For the text-containing cell, return its midpoint in [X, Y] coordinate format. 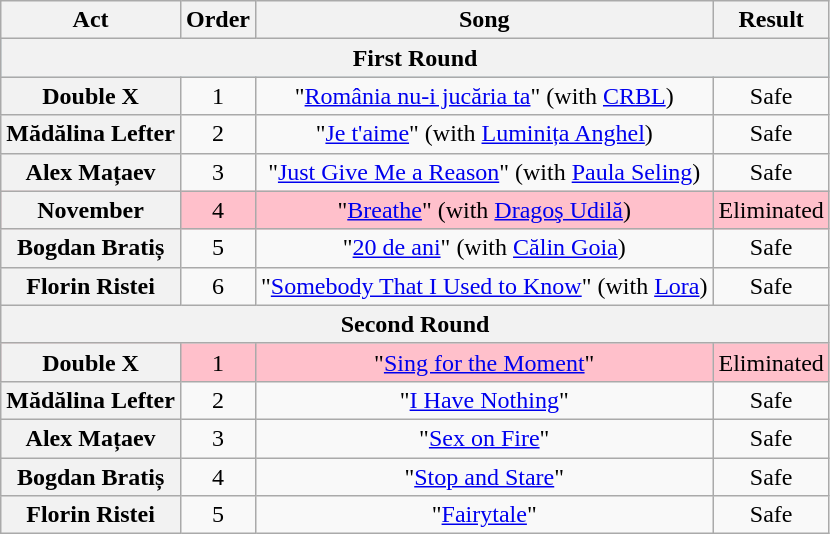
"România nu-i jucăria ta" (with CRBL) [484, 96]
Act [91, 20]
"Just Give Me a Reason" (with Paula Seling) [484, 172]
"Breathe" (with Dragoş Udilă) [484, 210]
"I Have Nothing" [484, 400]
"Sing for the Moment" [484, 362]
"Sex on Fire" [484, 438]
First Round [416, 58]
November [91, 210]
"20 de ani" (with Călin Goia) [484, 248]
"Somebody That I Used to Know" (with Lora) [484, 286]
6 [218, 286]
"Stop and Stare" [484, 477]
"Fairytale" [484, 515]
Result [771, 20]
"Je t'aime" (with Luminița Anghel) [484, 134]
Order [218, 20]
Song [484, 20]
Second Round [416, 324]
